Search for the cell housing the specified text and yield its [x, y] center coordinate. 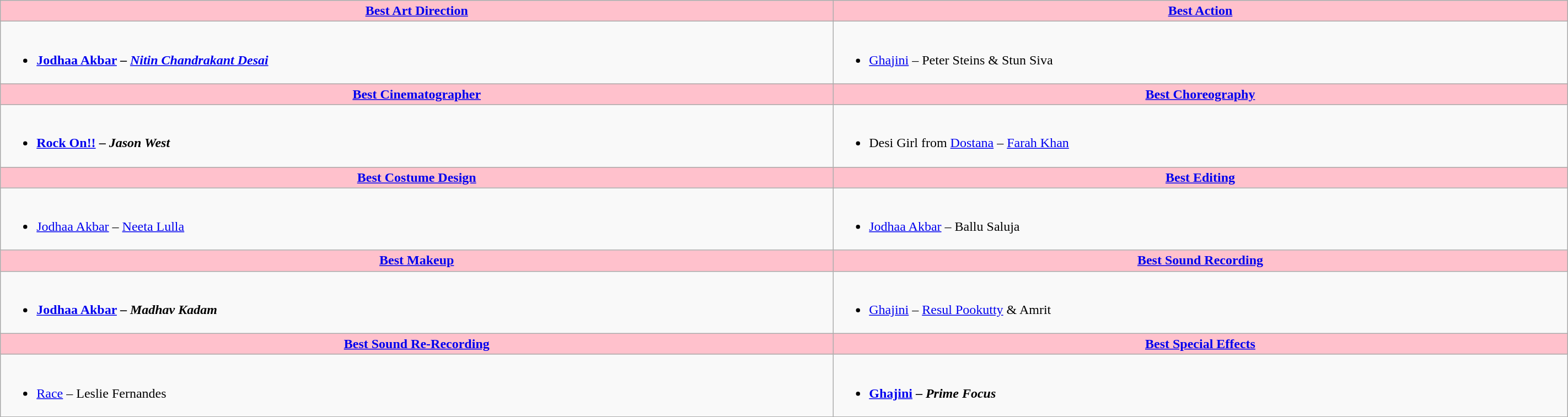
Best Action [1201, 11]
Best Editing [1201, 177]
Ghajini – Peter Steins & Stun Siva [1201, 53]
Best Art Direction [417, 11]
Best Sound Re-Recording [417, 344]
Jodhaa Akbar – Nitin Chandrakant Desai [417, 53]
Jodhaa Akbar – Ballu Saluja [1201, 219]
Race – Leslie Fernandes [417, 386]
Best Costume Design [417, 177]
Ghajini – Resul Pookutty & Amrit [1201, 302]
Best Cinematographer [417, 94]
Best Special Effects [1201, 344]
Rock On!! – Jason West [417, 136]
Best Choreography [1201, 94]
Best Makeup [417, 261]
Best Sound Recording [1201, 261]
Desi Girl from Dostana – Farah Khan [1201, 136]
Jodhaa Akbar – Madhav Kadam [417, 302]
Jodhaa Akbar – Neeta Lulla [417, 219]
Ghajini – Prime Focus [1201, 386]
